Find where the given text appears and provide that cell's center as [x, y] coordinate. 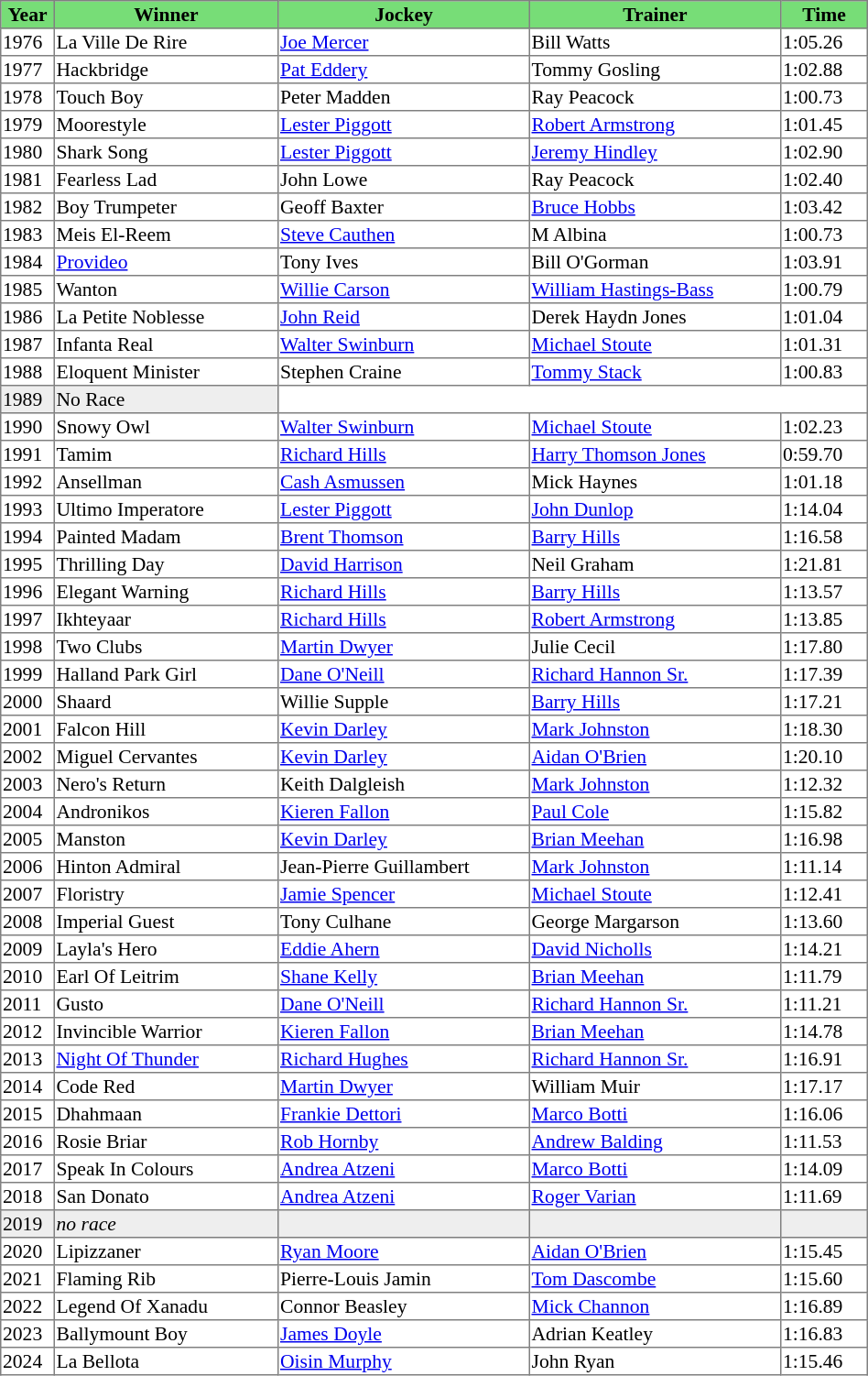
Frankie Dettori [404, 1114]
1:12.41 [824, 894]
1992 [27, 482]
Pierre-Louis Jamin [404, 1279]
Miguel Cervantes [166, 757]
1:00.79 [824, 289]
Ansellman [166, 482]
Earl Of Leitrim [166, 977]
Legend Of Xanadu [166, 1306]
2002 [27, 757]
Tony Culhane [404, 922]
Julie Cecil [655, 647]
Rob Hornby [404, 1141]
Ikhteyaar [166, 619]
Peter Madden [404, 97]
Harry Thomson Jones [655, 454]
1:14.21 [824, 949]
Layla's Hero [166, 949]
2001 [27, 729]
1:14.09 [824, 1169]
1978 [27, 97]
Fearless Lad [166, 180]
Hinton Admiral [166, 867]
John Lowe [404, 180]
Lipizzaner [166, 1251]
2013 [27, 1059]
1:13.85 [824, 619]
1996 [27, 592]
1985 [27, 289]
Nero's Return [166, 784]
1:21.81 [824, 564]
Stephen Craine [404, 372]
Manston [166, 839]
1984 [27, 262]
1:17.21 [824, 702]
1:15.60 [824, 1279]
Roger Varian [655, 1196]
Jean-Pierre Guillambert [404, 867]
Tommy Gosling [655, 70]
Floristry [166, 894]
Mick Channon [655, 1306]
David Nicholls [655, 949]
Ryan Moore [404, 1251]
Geoff Baxter [404, 207]
John Dunlop [655, 509]
Shane Kelly [404, 977]
1979 [27, 125]
Dhahmaan [166, 1114]
2024 [27, 1361]
1997 [27, 619]
1987 [27, 344]
1994 [27, 537]
Thrilling Day [166, 564]
2009 [27, 949]
Imperial Guest [166, 922]
1:20.10 [824, 757]
Eloquent Minister [166, 372]
1:11.14 [824, 867]
2004 [27, 812]
1:16.83 [824, 1334]
1:02.23 [824, 427]
Shark Song [166, 152]
Winner [166, 15]
Jamie Spencer [404, 894]
1:18.30 [824, 729]
1:14.04 [824, 509]
David Harrison [404, 564]
1983 [27, 235]
Keith Dalgleish [404, 784]
Andronikos [166, 812]
1993 [27, 509]
2020 [27, 1251]
1977 [27, 70]
Elegant Warning [166, 592]
Oisin Murphy [404, 1361]
Year [27, 15]
1:11.53 [824, 1141]
2018 [27, 1196]
Tamim [166, 454]
Trainer [655, 15]
1:16.58 [824, 537]
1:03.42 [824, 207]
1986 [27, 317]
Brent Thomson [404, 537]
Andrew Balding [655, 1141]
1:17.17 [824, 1087]
Speak In Colours [166, 1169]
Infanta Real [166, 344]
1:01.04 [824, 317]
Paul Cole [655, 812]
2005 [27, 839]
2006 [27, 867]
1:02.88 [824, 70]
0:59.70 [824, 454]
2019 [27, 1224]
1:15.46 [824, 1361]
1:02.90 [824, 152]
1:16.89 [824, 1306]
Bruce Hobbs [655, 207]
Snowy Owl [166, 427]
La Petite Noblesse [166, 317]
2015 [27, 1114]
Wanton [166, 289]
George Margarson [655, 922]
2008 [27, 922]
William Muir [655, 1087]
Richard Hughes [404, 1059]
1:00.83 [824, 372]
1:05.26 [824, 42]
La Ville De Rire [166, 42]
Shaard [166, 702]
Joe Mercer [404, 42]
1988 [27, 372]
Rosie Briar [166, 1141]
1:13.60 [824, 922]
Mick Haynes [655, 482]
1980 [27, 152]
1981 [27, 180]
Gusto [166, 1004]
Hackbridge [166, 70]
Moorestyle [166, 125]
1995 [27, 564]
Pat Eddery [404, 70]
2017 [27, 1169]
Tom Dascombe [655, 1279]
William Hastings-Bass [655, 289]
2011 [27, 1004]
Tony Ives [404, 262]
1:02.40 [824, 180]
2010 [27, 977]
Jeremy Hindley [655, 152]
Provideo [166, 262]
1:11.21 [824, 1004]
1:17.39 [824, 674]
2000 [27, 702]
Adrian Keatley [655, 1334]
John Ryan [655, 1361]
1:15.45 [824, 1251]
James Doyle [404, 1334]
1982 [27, 207]
1:01.45 [824, 125]
M Albina [655, 235]
1991 [27, 454]
1998 [27, 647]
San Donato [166, 1196]
1:13.57 [824, 592]
2012 [27, 1032]
1:12.32 [824, 784]
Jockey [404, 15]
1976 [27, 42]
2023 [27, 1334]
Bill Watts [655, 42]
La Bellota [166, 1361]
1:11.79 [824, 977]
no race [166, 1224]
John Reid [404, 317]
Willie Supple [404, 702]
2016 [27, 1141]
Flaming Rib [166, 1279]
2021 [27, 1279]
1:14.78 [824, 1032]
Night Of Thunder [166, 1059]
Touch Boy [166, 97]
1:01.31 [824, 344]
1999 [27, 674]
2003 [27, 784]
1:15.82 [824, 812]
1:16.91 [824, 1059]
Code Red [166, 1087]
Neil Graham [655, 564]
1:03.91 [824, 262]
Ballymount Boy [166, 1334]
Falcon Hill [166, 729]
Steve Cauthen [404, 235]
Ultimo Imperatore [166, 509]
Halland Park Girl [166, 674]
Cash Asmussen [404, 482]
1:16.06 [824, 1114]
1:11.69 [824, 1196]
Willie Carson [404, 289]
1:17.80 [824, 647]
1989 [27, 399]
Derek Haydn Jones [655, 317]
2007 [27, 894]
2022 [27, 1306]
Invincible Warrior [166, 1032]
Meis El-Reem [166, 235]
Bill O'Gorman [655, 262]
Two Clubs [166, 647]
1:01.18 [824, 482]
1:16.98 [824, 839]
Tommy Stack [655, 372]
2014 [27, 1087]
Boy Trumpeter [166, 207]
Eddie Ahern [404, 949]
Connor Beasley [404, 1306]
Painted Madam [166, 537]
No Race [166, 399]
1990 [27, 427]
Time [824, 15]
